Extract the [x, y] coordinate from the center of the cell holding the provided text.  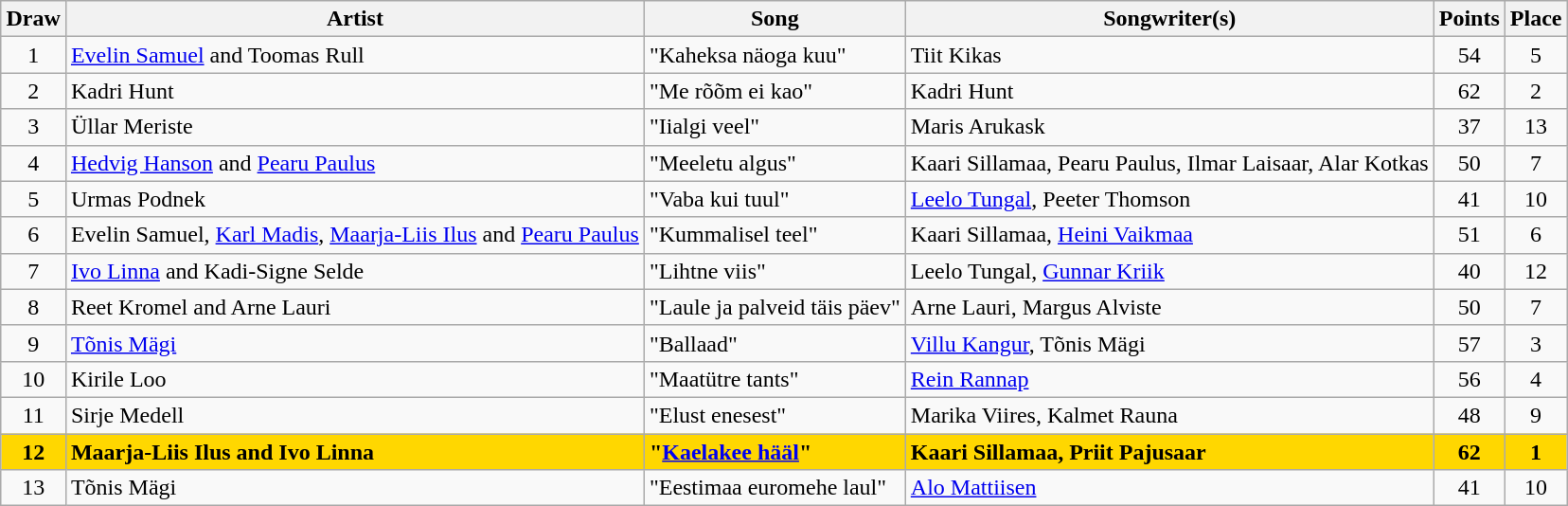
Tiit Kikas [1169, 55]
"Iialgi veel" [775, 127]
Place [1536, 19]
Kaari Sillamaa, Pearu Paulus, Ilmar Laisaar, Alar Kotkas [1169, 163]
Maris Arukask [1169, 127]
"Kummalisel teel" [775, 235]
Ivo Linna and Kadi-Signe Selde [354, 271]
8 [33, 307]
11 [33, 415]
"Ballaad" [775, 343]
Hedvig Hanson and Pearu Paulus [354, 163]
"Vaba kui tuul" [775, 199]
57 [1470, 343]
51 [1470, 235]
Leelo Tungal, Peeter Thomson [1169, 199]
Kaari Sillamaa, Priit Pajusaar [1169, 452]
Leelo Tungal, Gunnar Kriik [1169, 271]
Marika Viires, Kalmet Rauna [1169, 415]
"Me rõõm ei kao" [775, 91]
"Laule ja palveid täis päev" [775, 307]
Evelin Samuel and Toomas Rull [354, 55]
Urmas Podnek [354, 199]
Rein Rannap [1169, 379]
Kaari Sillamaa, Heini Vaikmaa [1169, 235]
Reet Kromel and Arne Lauri [354, 307]
Maarja-Liis Ilus and Ivo Linna [354, 452]
40 [1470, 271]
37 [1470, 127]
"Lihtne viis" [775, 271]
"Kaheksa näoga kuu" [775, 55]
Artist [354, 19]
"Elust enesest" [775, 415]
Songwriter(s) [1169, 19]
Song [775, 19]
Points [1470, 19]
"Kaelakee hääl" [775, 452]
Sirje Medell [354, 415]
Evelin Samuel, Karl Madis, Maarja-Liis Ilus and Pearu Paulus [354, 235]
Alo Mattiisen [1169, 488]
Draw [33, 19]
Villu Kangur, Tõnis Mägi [1169, 343]
"Meeletu algus" [775, 163]
54 [1470, 55]
"Maatütre tants" [775, 379]
Arne Lauri, Margus Alviste [1169, 307]
"Eestimaa euromehe laul" [775, 488]
48 [1470, 415]
Üllar Meriste [354, 127]
Kirile Loo [354, 379]
56 [1470, 379]
